Scan for the cell matching the given text and deliver its [x, y] coordinate at center. 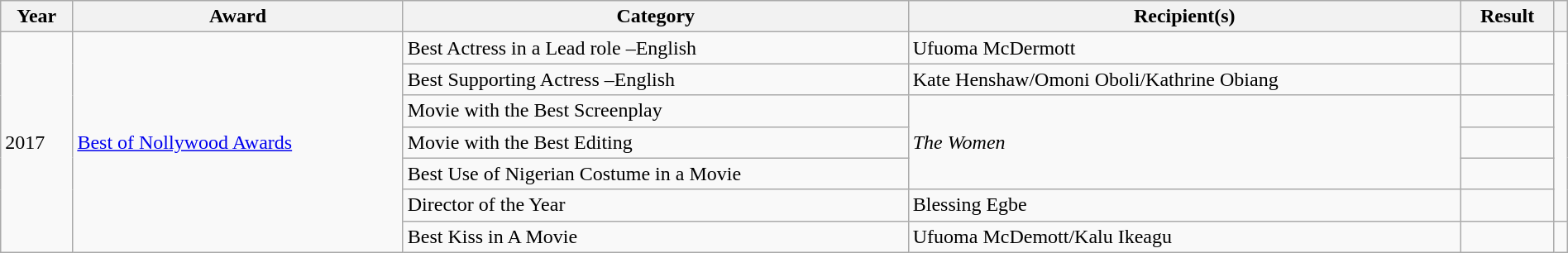
Best Use of Nigerian Costume in a Movie [655, 174]
Best Actress in a Lead role –English [655, 48]
2017 [36, 142]
The Women [1184, 142]
Recipient(s) [1184, 17]
Blessing Egbe [1184, 205]
Movie with the Best Screenplay [655, 111]
Director of the Year [655, 205]
Category [655, 17]
Year [36, 17]
Movie with the Best Editing [655, 142]
Ufuoma McDermott [1184, 48]
Award [238, 17]
Best Kiss in A Movie [655, 236]
Best of Nollywood Awards [238, 142]
Kate Henshaw/Omoni Oboli/Kathrine Obiang [1184, 79]
Ufuoma McDemott/Kalu Ikeagu [1184, 236]
Result [1507, 17]
Best Supporting Actress –English [655, 79]
